Scan for the cell matching the given text and deliver its [x, y] coordinate at center. 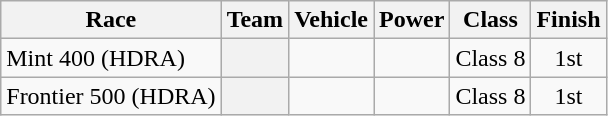
Power [412, 20]
Finish [568, 20]
Race [111, 20]
Class [490, 20]
Team [255, 20]
Vehicle [332, 20]
Frontier 500 (HDRA) [111, 96]
Mint 400 (HDRA) [111, 58]
